From the cell containing the given text, extract its center point as [X, Y] coordinate. 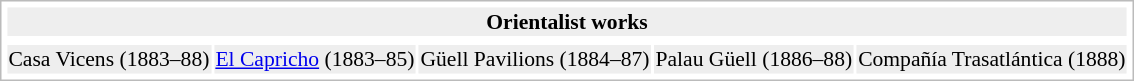
Orientalist works [567, 22]
Casa Vicens (1883–88) [109, 59]
Palau Güell (1886–88) [754, 59]
Compañía Trasatlántica (1888) [992, 59]
El Capricho (1883–85) [315, 59]
Güell Pavilions (1884–87) [535, 59]
